Determine the (X, Y) coordinate at the center of the cell enclosing the given text.  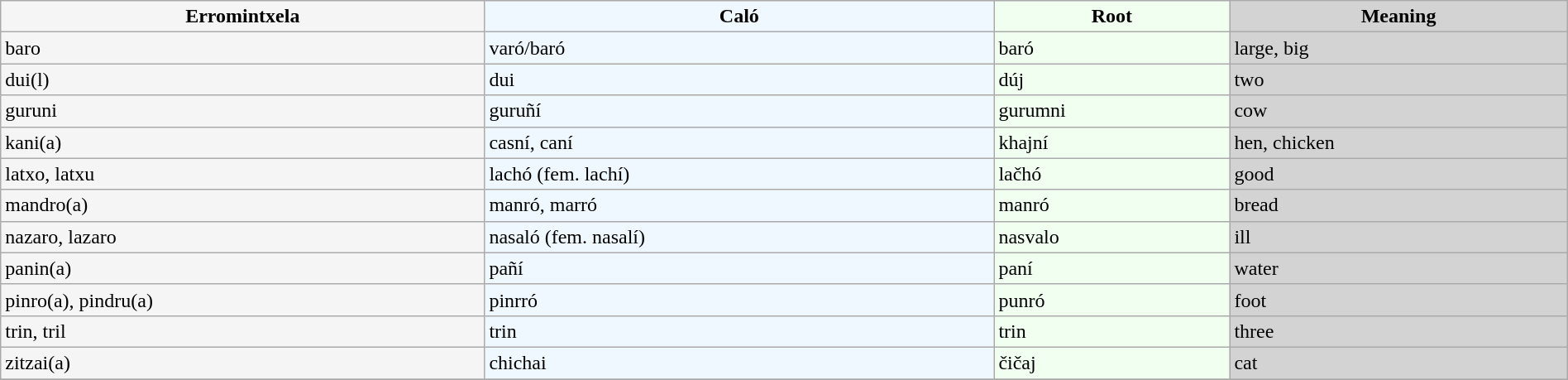
baro (243, 48)
khajní (1111, 142)
trin, tril (243, 331)
punró (1111, 300)
pinrró (739, 300)
čičaj (1111, 363)
nasvalo (1111, 237)
good (1398, 174)
bread (1398, 205)
hen, chicken (1398, 142)
gurumni (1111, 111)
mandro(a) (243, 205)
nazaro, lazaro (243, 237)
Root (1111, 17)
chichai (739, 363)
pañí (739, 268)
lačhó (1111, 174)
two (1398, 79)
Meaning (1398, 17)
latxo, latxu (243, 174)
water (1398, 268)
three (1398, 331)
dui (739, 79)
pinro(a), pindru(a) (243, 300)
Caló (739, 17)
large, big (1398, 48)
manró, marró (739, 205)
foot (1398, 300)
guruñí (739, 111)
dúj (1111, 79)
varó/baró (739, 48)
guruni (243, 111)
nasaló (fem. nasalí) (739, 237)
lachó (fem. lachí) (739, 174)
baró (1111, 48)
Erromintxela (243, 17)
cow (1398, 111)
manró (1111, 205)
kani(a) (243, 142)
zitzai(a) (243, 363)
casní, caní (739, 142)
cat (1398, 363)
dui(l) (243, 79)
paní (1111, 268)
panin(a) (243, 268)
ill (1398, 237)
